Capture the cell that displays the provided text and extract its [X, Y] central coordinate. 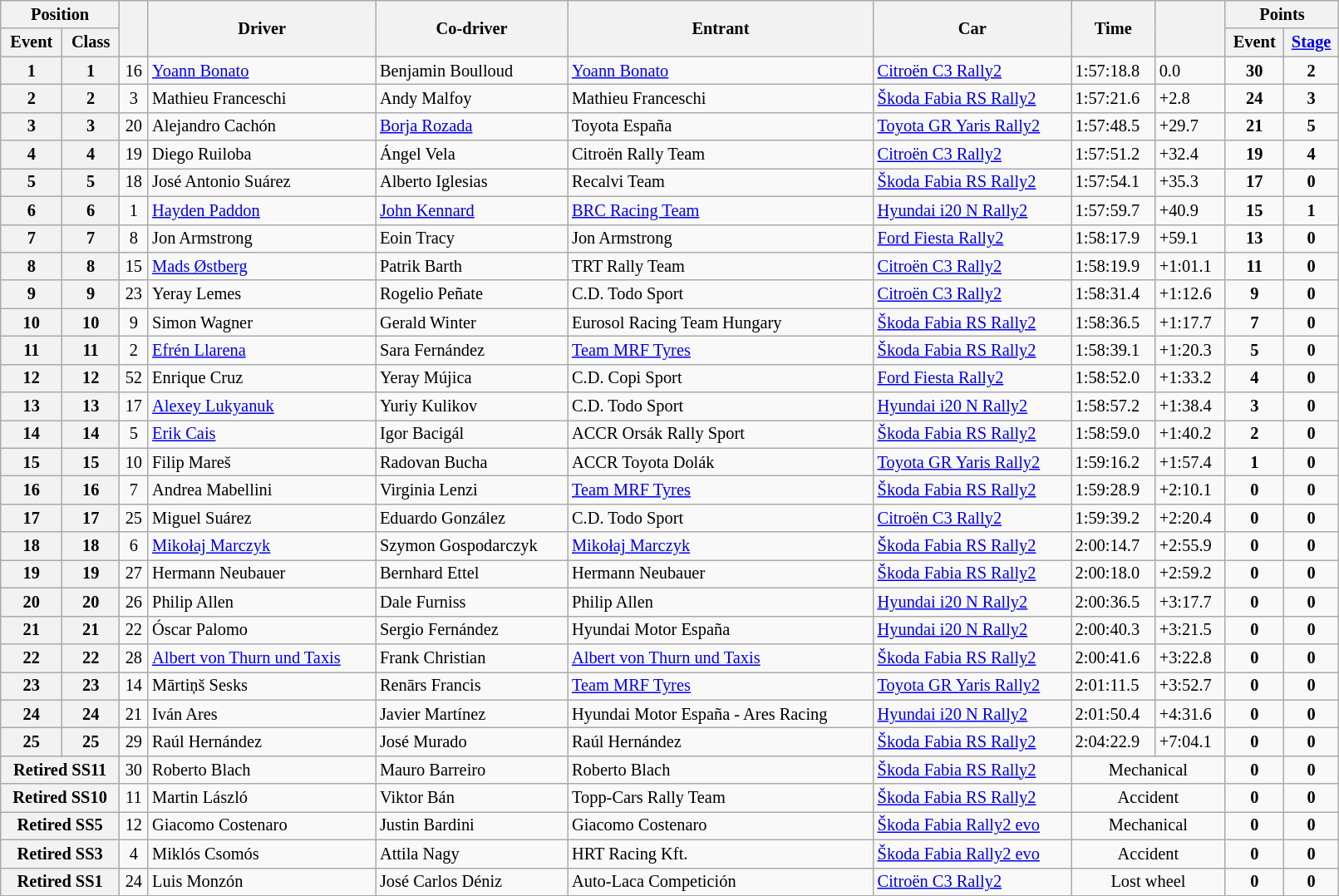
Szymon Gospodarczyk [472, 546]
Hyundai Motor España - Ares Racing [721, 714]
2:00:14.7 [1114, 546]
Javier Martínez [472, 714]
1:58:52.0 [1114, 378]
1:57:21.6 [1114, 98]
2:04:22.9 [1114, 741]
Yeray Mújica [472, 378]
Retired SS10 [60, 798]
Retired SS3 [60, 854]
Eduardo González [472, 518]
Attila Nagy [472, 854]
Driver [262, 28]
Diego Ruiloba [262, 155]
C.D. Copi Sport [721, 378]
1:57:48.5 [1114, 126]
Gerald Winter [472, 322]
+40.9 [1190, 210]
Retired SS1 [60, 882]
Simon Wagner [262, 322]
Dale Furniss [472, 602]
Recalvi Team [721, 182]
Class [91, 42]
John Kennard [472, 210]
Yuriy Kulikov [472, 406]
Andy Malfoy [472, 98]
2:01:50.4 [1114, 714]
Justin Bardini [472, 825]
Erik Cais [262, 434]
+3:17.7 [1190, 602]
+2:20.4 [1190, 518]
Ángel Vela [472, 155]
Efrén Llarena [262, 350]
+1:38.4 [1190, 406]
Martin László [262, 798]
Hyundai Motor España [721, 630]
Car [972, 28]
Mārtiņš Sesks [262, 686]
Rogelio Peñate [472, 294]
1:59:16.2 [1114, 462]
+2:10.1 [1190, 490]
1:57:59.7 [1114, 210]
+7:04.1 [1190, 741]
27 [133, 574]
Borja Rozada [472, 126]
1:58:36.5 [1114, 322]
Sara Fernández [472, 350]
+4:31.6 [1190, 714]
29 [133, 741]
+1:20.3 [1190, 350]
+32.4 [1190, 155]
ACCR Orsák Rally Sport [721, 434]
Retired SS5 [60, 825]
José Carlos Déniz [472, 882]
1:57:54.1 [1114, 182]
José Antonio Suárez [262, 182]
+1:33.2 [1190, 378]
+29.7 [1190, 126]
2:00:40.3 [1114, 630]
+1:57.4 [1190, 462]
Lost wheel [1149, 882]
1:58:19.9 [1114, 266]
Viktor Bán [472, 798]
Alejandro Cachón [262, 126]
Entrant [721, 28]
Luis Monzón [262, 882]
+2:59.2 [1190, 574]
Stage [1311, 42]
28 [133, 657]
Alberto Iglesias [472, 182]
Points [1282, 14]
Alexey Lukyanuk [262, 406]
52 [133, 378]
+2:55.9 [1190, 546]
José Murado [472, 741]
Eurosol Racing Team Hungary [721, 322]
Patrik Barth [472, 266]
1:59:39.2 [1114, 518]
+1:40.2 [1190, 434]
Auto-Laca Competición [721, 882]
Yeray Lemes [262, 294]
2:00:18.0 [1114, 574]
Toyota España [721, 126]
Co-driver [472, 28]
+35.3 [1190, 182]
Hayden Paddon [262, 210]
1:58:17.9 [1114, 239]
Iván Ares [262, 714]
Enrique Cruz [262, 378]
1:58:59.0 [1114, 434]
2:00:36.5 [1114, 602]
1:57:51.2 [1114, 155]
+3:22.8 [1190, 657]
1:58:57.2 [1114, 406]
Óscar Palomo [262, 630]
2:01:11.5 [1114, 686]
2:00:41.6 [1114, 657]
+1:12.6 [1190, 294]
Filip Mareš [262, 462]
Igor Bacigál [472, 434]
Benjamin Boulloud [472, 71]
+2.8 [1190, 98]
+1:17.7 [1190, 322]
Andrea Mabellini [262, 490]
BRC Racing Team [721, 210]
1:58:31.4 [1114, 294]
Sergio Fernández [472, 630]
1:59:28.9 [1114, 490]
1:58:39.1 [1114, 350]
Miguel Suárez [262, 518]
Bernhard Ettel [472, 574]
Renārs Francis [472, 686]
Topp-Cars Rally Team [721, 798]
1:57:18.8 [1114, 71]
HRT Racing Kft. [721, 854]
Radovan Bucha [472, 462]
0.0 [1190, 71]
Mauro Barreiro [472, 770]
ACCR Toyota Dolák [721, 462]
26 [133, 602]
Miklós Csomós [262, 854]
Retired SS11 [60, 770]
+59.1 [1190, 239]
Eoin Tracy [472, 239]
+1:01.1 [1190, 266]
TRT Rally Team [721, 266]
Citroën Rally Team [721, 155]
Position [60, 14]
+3:21.5 [1190, 630]
Virginia Lenzi [472, 490]
Time [1114, 28]
+3:52.7 [1190, 686]
Frank Christian [472, 657]
Mads Østberg [262, 266]
